Extract the (X, Y) coordinate from the center of the cell holding the provided text.  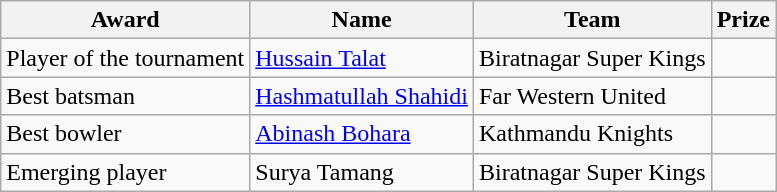
Best bowler (126, 134)
Surya Tamang (362, 172)
Award (126, 20)
Prize (743, 20)
Abinash Bohara (362, 134)
Best batsman (126, 96)
Hashmatullah Shahidi (362, 96)
Emerging player (126, 172)
Kathmandu Knights (592, 134)
Far Western United (592, 96)
Team (592, 20)
Name (362, 20)
Hussain Talat (362, 58)
Player of the tournament (126, 58)
